Capture the cell that displays the provided text and extract its (x, y) central coordinate. 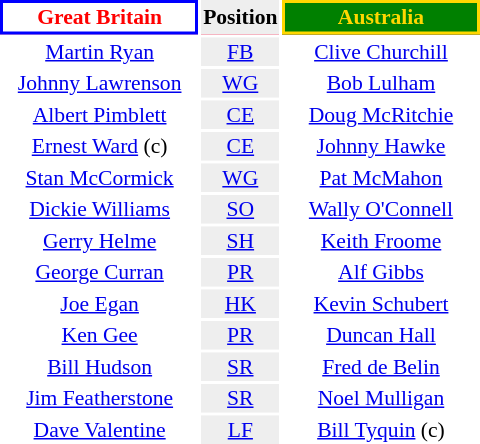
Joe Egan (100, 304)
Great Britain (100, 17)
LF (240, 430)
Kevin Schubert (381, 304)
Johnny Hawke (381, 146)
Stan McCormick (100, 178)
SH (240, 240)
Keith Froome (381, 240)
Ernest Ward (c) (100, 146)
Position (240, 17)
Martin Ryan (100, 52)
HK (240, 304)
Johnny Lawrenson (100, 83)
Albert Pimblett (100, 114)
Ken Gee (100, 335)
Dickie Williams (100, 209)
Wally O'Connell (381, 209)
SO (240, 209)
Noel Mulligan (381, 398)
FB (240, 52)
Fred de Belin (381, 366)
Bob Lulham (381, 83)
Bill Tyquin (c) (381, 430)
Pat McMahon (381, 178)
Doug McRitchie (381, 114)
Dave Valentine (100, 430)
Gerry Helme (100, 240)
George Curran (100, 272)
Duncan Hall (381, 335)
Australia (381, 17)
Alf Gibbs (381, 272)
Jim Featherstone (100, 398)
Bill Hudson (100, 366)
Clive Churchill (381, 52)
